Provide the [x, y] coordinate of the cell's center where the given text is located.  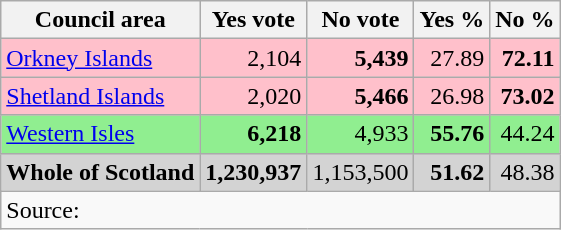
Yes vote [254, 20]
Council area [100, 20]
4,933 [360, 134]
5,439 [360, 58]
27.89 [452, 58]
Whole of Scotland [100, 172]
26.98 [452, 96]
73.02 [525, 96]
No vote [360, 20]
Western Isles [100, 134]
Yes % [452, 20]
2,020 [254, 96]
Shetland Islands [100, 96]
72.11 [525, 58]
6,218 [254, 134]
55.76 [452, 134]
1,153,500 [360, 172]
44.24 [525, 134]
1,230,937 [254, 172]
2,104 [254, 58]
No % [525, 20]
5,466 [360, 96]
Source: [280, 210]
48.38 [525, 172]
51.62 [452, 172]
Orkney Islands [100, 58]
